Return the (x, y) coordinate for the center point of the cell that contains the specified text.  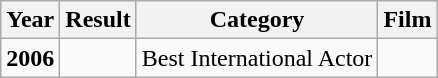
Best International Actor (257, 58)
Category (257, 20)
Year (30, 20)
2006 (30, 58)
Result (98, 20)
Film (408, 20)
